Capture the cell that displays the provided text and extract its (X, Y) central coordinate. 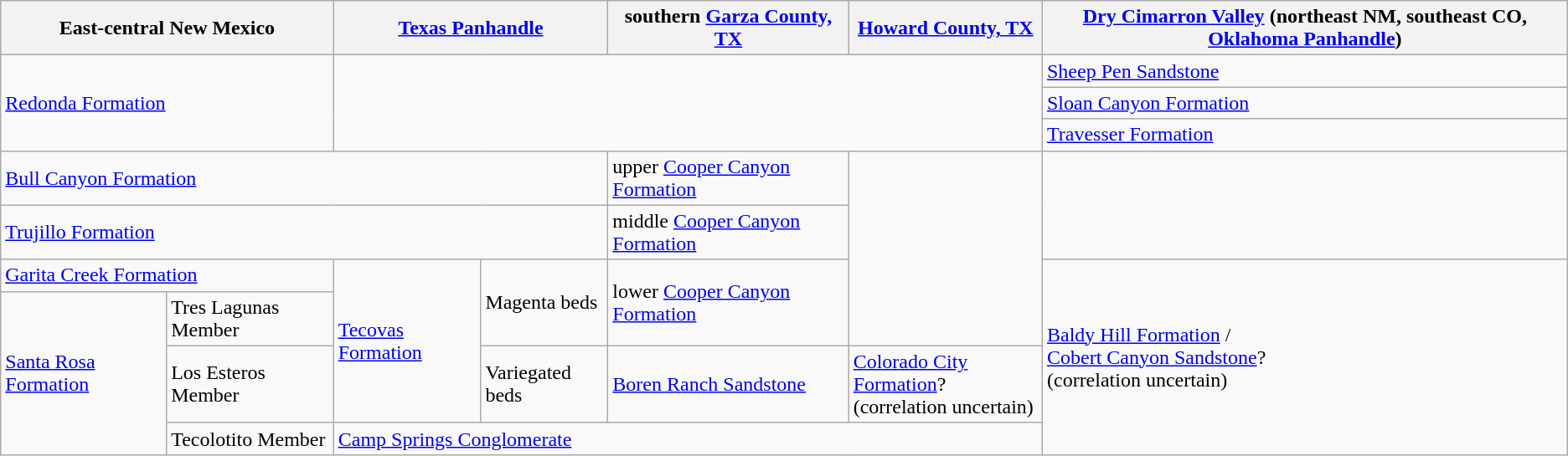
southern Garza County, TX (729, 28)
Tecovas Formation (407, 341)
Sloan Canyon Formation (1305, 103)
Travesser Formation (1305, 135)
Santa Rosa Formation (84, 373)
Camp Springs Conglomerate (688, 438)
Magenta beds (544, 303)
Howard County, TX (945, 28)
East-central New Mexico (168, 28)
upper Cooper Canyon Formation (729, 177)
Baldy Hill Formation /Cobert Canyon Sandstone?(correlation uncertain) (1305, 356)
Redonda Formation (168, 103)
Dry Cimarron Valley (northeast NM, southeast CO, Oklahoma Panhandle) (1305, 28)
lower Cooper Canyon Formation (729, 303)
Tecolotito Member (250, 438)
Sheep Pen Sandstone (1305, 71)
Boren Ranch Sandstone (729, 384)
Variegated beds (544, 384)
Los Esteros Member (250, 384)
Trujillo Formation (305, 233)
Bull Canyon Formation (305, 177)
middle Cooper Canyon Formation (729, 233)
Garita Creek Formation (168, 275)
Colorado City Formation?(correlation uncertain) (945, 384)
Texas Panhandle (471, 28)
Tres Lagunas Member (250, 318)
